For the text-containing cell, return its midpoint in (X, Y) coordinate format. 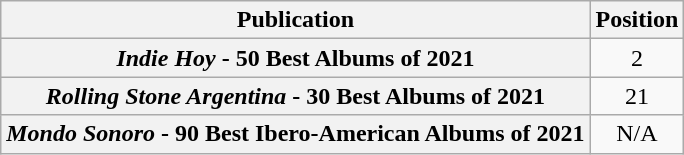
Indie Hoy - 50 Best Albums of 2021 (296, 58)
Mondo Sonoro - 90 Best Ibero-American Albums of 2021 (296, 134)
Rolling Stone Argentina - 30 Best Albums of 2021 (296, 96)
2 (637, 58)
N/A (637, 134)
Publication (296, 20)
Position (637, 20)
21 (637, 96)
